Determine the [X, Y] coordinate at the center of the cell enclosing the given text.  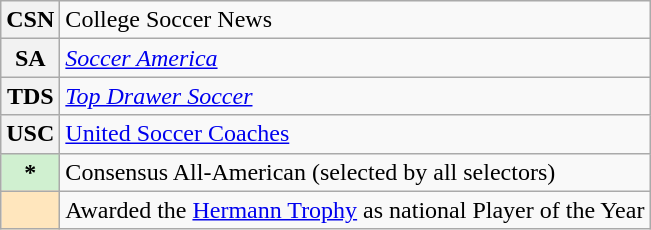
CSN [30, 20]
* [30, 172]
Consensus All-American (selected by all selectors) [355, 172]
USC [30, 134]
TDS [30, 96]
College Soccer News [355, 20]
Soccer America [355, 58]
SA [30, 58]
United Soccer Coaches [355, 134]
Awarded the Hermann Trophy as national Player of the Year [355, 210]
Top Drawer Soccer [355, 96]
